Capture the cell that displays the provided text and extract its [x, y] central coordinate. 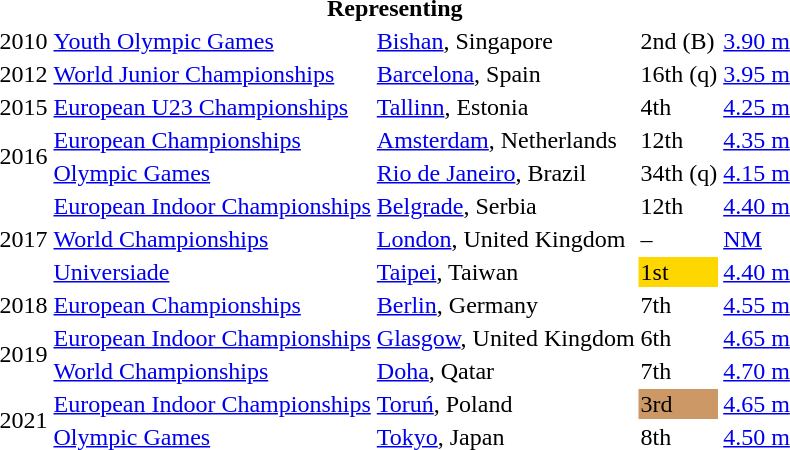
Toruń, Poland [506, 404]
Berlin, Germany [506, 305]
European U23 Championships [212, 107]
16th (q) [679, 74]
Doha, Qatar [506, 371]
3rd [679, 404]
– [679, 239]
Amsterdam, Netherlands [506, 140]
Olympic Games [212, 173]
34th (q) [679, 173]
World Junior Championships [212, 74]
Rio de Janeiro, Brazil [506, 173]
Universiade [212, 272]
Tallinn, Estonia [506, 107]
1st [679, 272]
Glasgow, United Kingdom [506, 338]
Bishan, Singapore [506, 41]
Barcelona, Spain [506, 74]
Youth Olympic Games [212, 41]
Taipei, Taiwan [506, 272]
4th [679, 107]
London, United Kingdom [506, 239]
2nd (B) [679, 41]
6th [679, 338]
Belgrade, Serbia [506, 206]
